Locate the cell with the specified text and output its (X, Y) center coordinate. 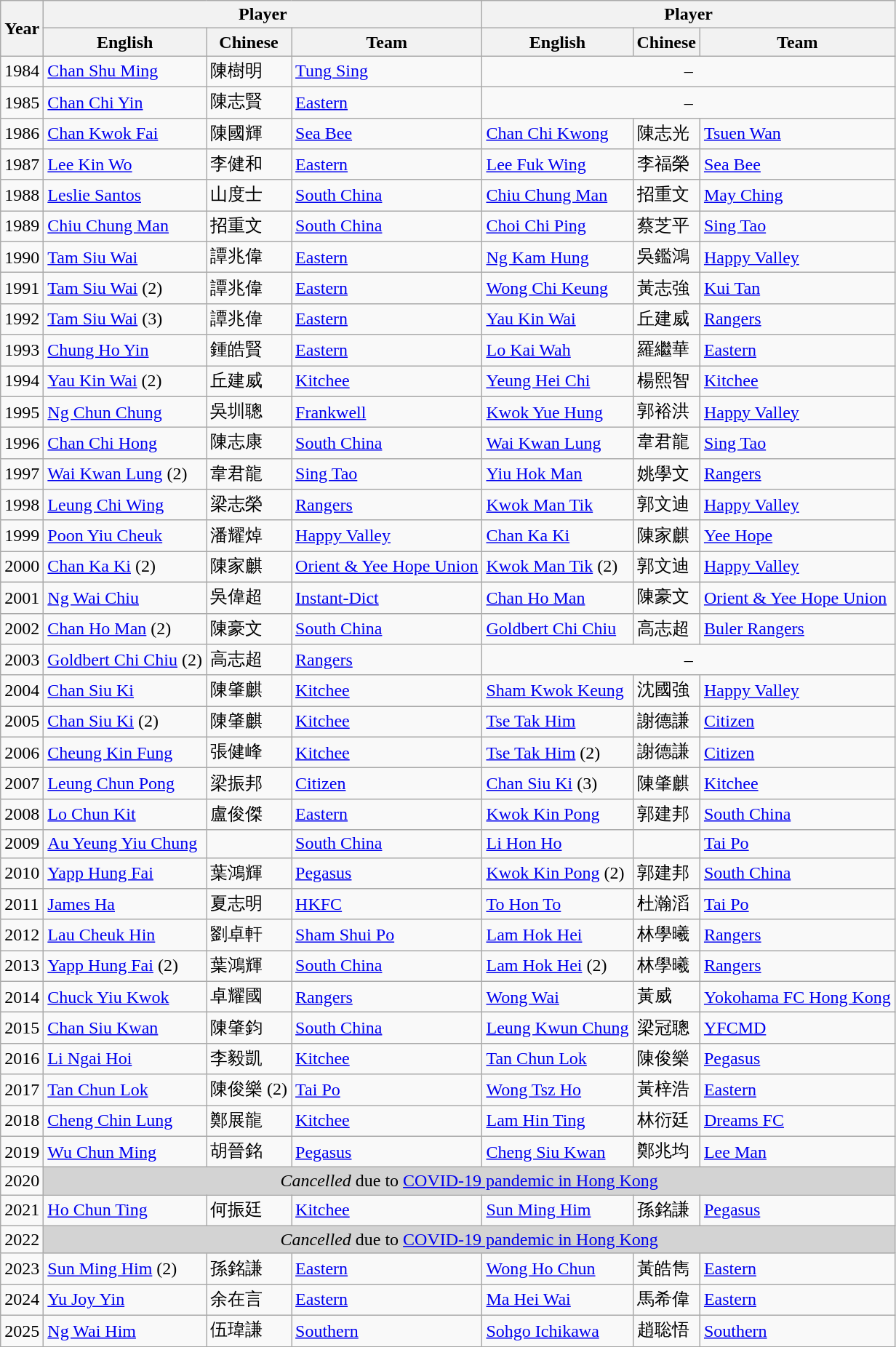
郭裕洪 (666, 412)
Kwok Kin Pong (2) (557, 873)
Ng Wai Him (125, 1331)
Sohgo Ichikawa (557, 1331)
Lam Hok Hei (557, 935)
Wong Wai (557, 996)
Wai Kwan Lung (557, 444)
李毅凱 (249, 1059)
Tse Tak Him (2) (557, 752)
1992 (22, 319)
Chan Siu Ki (125, 691)
Ng Wai Chiu (125, 598)
Au Yeung Yiu Chung (125, 844)
盧俊傑 (249, 815)
Chan Kwok Fai (125, 134)
Frankwell (387, 412)
2020 (22, 1181)
伍瑋謙 (249, 1331)
2018 (22, 1122)
陳志光 (666, 134)
余在言 (249, 1300)
2008 (22, 815)
山度士 (249, 195)
Choi Chi Ping (557, 227)
Kwok Man Tik (557, 505)
李健和 (249, 164)
YFCMD (797, 1028)
1991 (22, 288)
趙聡悟 (666, 1331)
Sun Ming Him (557, 1210)
卓耀國 (249, 996)
Ma Hei Wai (557, 1300)
夏志明 (249, 905)
Dreams FC (797, 1122)
姚學文 (666, 474)
Lam Hok Hei (2) (557, 966)
Year (22, 28)
2003 (22, 660)
Chan Chi Yin (125, 102)
1988 (22, 195)
杜瀚滔 (666, 905)
Li Ngai Hoi (125, 1059)
2007 (22, 784)
Buler Rangers (797, 628)
Kwok Yue Hung (557, 412)
Cheung Kin Fung (125, 752)
2021 (22, 1210)
黃志強 (666, 288)
Sham Shui Po (387, 935)
Li Hon Ho (557, 844)
2009 (22, 844)
Lau Cheuk Hin (125, 935)
1984 (22, 71)
Leung Chun Pong (125, 784)
Yeung Hei Chi (557, 381)
羅繼華 (666, 351)
Tam Siu Wai (125, 257)
1996 (22, 444)
陳國輝 (249, 134)
張健峰 (249, 752)
陳俊樂 (2) (249, 1090)
沈國強 (666, 691)
鄭展龍 (249, 1122)
2025 (22, 1331)
陳志賢 (249, 102)
胡晉銘 (249, 1152)
1989 (22, 227)
Tung Sing (387, 71)
Chan Ka Ki (2) (125, 567)
2016 (22, 1059)
Lo Kai Wah (557, 351)
Yokohama FC Hong Kong (797, 996)
Goldbert Chi Chiu (2) (125, 660)
梁冠聰 (666, 1028)
Ng Chun Chung (125, 412)
2010 (22, 873)
James Ha (125, 905)
2000 (22, 567)
Sun Ming Him (2) (125, 1268)
黃梓浩 (666, 1090)
梁振邦 (249, 784)
楊熙智 (666, 381)
Chuck Yiu Kwok (125, 996)
李福榮 (666, 164)
2005 (22, 722)
Ng Kam Hung (557, 257)
HKFC (387, 905)
1997 (22, 474)
To Hon To (557, 905)
Tse Tak Him (557, 722)
黃威 (666, 996)
何振廷 (249, 1210)
Wai Kwan Lung (2) (125, 474)
1990 (22, 257)
2023 (22, 1268)
2019 (22, 1152)
陳志康 (249, 444)
Lee Fuk Wing (557, 164)
梁志榮 (249, 505)
Chan Shu Ming (125, 71)
Chan Ho Man (557, 598)
吳圳聰 (249, 412)
Chan Siu Kwan (125, 1028)
Instant-Dict (387, 598)
吳偉超 (249, 598)
吳鑑鴻 (666, 257)
2015 (22, 1028)
蔡芝平 (666, 227)
Sham Kwok Keung (557, 691)
2013 (22, 966)
陳樹明 (249, 71)
Wong Chi Keung (557, 288)
1985 (22, 102)
潘耀焯 (249, 535)
2024 (22, 1300)
Cheng Siu Kwan (557, 1152)
Tam Siu Wai (2) (125, 288)
Leung Chi Wing (125, 505)
2014 (22, 996)
2012 (22, 935)
2001 (22, 598)
Wong Ho Chun (557, 1268)
Chung Ho Yin (125, 351)
黃皓雋 (666, 1268)
2002 (22, 628)
Leung Kwun Chung (557, 1028)
Chan Ho Man (2) (125, 628)
Lee Man (797, 1152)
Goldbert Chi Chiu (557, 628)
Kwok Man Tik (2) (557, 567)
Chan Siu Ki (2) (125, 722)
Lam Hin Ting (557, 1122)
Lee Kin Wo (125, 164)
Wong Tsz Ho (557, 1090)
1986 (22, 134)
Tam Siu Wai (3) (125, 319)
Yau Kin Wai (2) (125, 381)
Lo Chun Kit (125, 815)
鍾皓賢 (249, 351)
Poon Yiu Cheuk (125, 535)
Yu Joy Yin (125, 1300)
Tsuen Wan (797, 134)
Chan Chi Hong (125, 444)
Leslie Santos (125, 195)
Kwok Kin Pong (557, 815)
Chan Chi Kwong (557, 134)
Yee Hope (797, 535)
Yiu Hok Man (557, 474)
1999 (22, 535)
馬希偉 (666, 1300)
Cheng Chin Lung (125, 1122)
陳俊樂 (666, 1059)
May Ching (797, 195)
1995 (22, 412)
2017 (22, 1090)
1998 (22, 505)
林衍廷 (666, 1122)
陳肇鈞 (249, 1028)
1993 (22, 351)
Yau Kin Wai (557, 319)
2022 (22, 1239)
Chan Ka Ki (557, 535)
Yapp Hung Fai (2) (125, 966)
Yapp Hung Fai (125, 873)
Ho Chun Ting (125, 1210)
Kui Tan (797, 288)
Wu Chun Ming (125, 1152)
1994 (22, 381)
劉卓軒 (249, 935)
Chan Siu Ki (3) (557, 784)
2004 (22, 691)
2006 (22, 752)
鄭兆均 (666, 1152)
2011 (22, 905)
1987 (22, 164)
